Output the (x, y) coordinate of the center of the cell containing the given text.  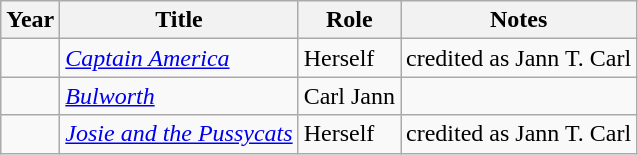
Notes (519, 20)
Bulworth (179, 96)
Josie and the Pussycats (179, 134)
Title (179, 20)
Captain America (179, 58)
Carl Jann (349, 96)
Year (30, 20)
Role (349, 20)
